Extract the [x, y] coordinate from the center of the cell holding the provided text.  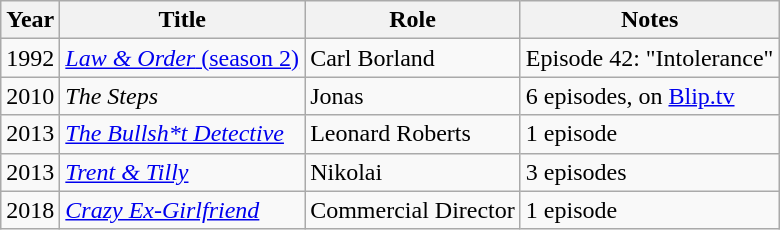
Trent & Tilly [182, 172]
Episode 42: "Intolerance" [650, 58]
Leonard Roberts [413, 134]
Commercial Director [413, 210]
Role [413, 20]
The Steps [182, 96]
2018 [30, 210]
1992 [30, 58]
6 episodes, on Blip.tv [650, 96]
Title [182, 20]
The Bullsh*t Detective [182, 134]
2010 [30, 96]
Carl Borland [413, 58]
Year [30, 20]
Law & Order (season 2) [182, 58]
Crazy Ex-Girlfriend [182, 210]
3 episodes [650, 172]
Nikolai [413, 172]
Notes [650, 20]
Jonas [413, 96]
